Detect which cell encompasses the target text, then output its (x, y) center coordinate. 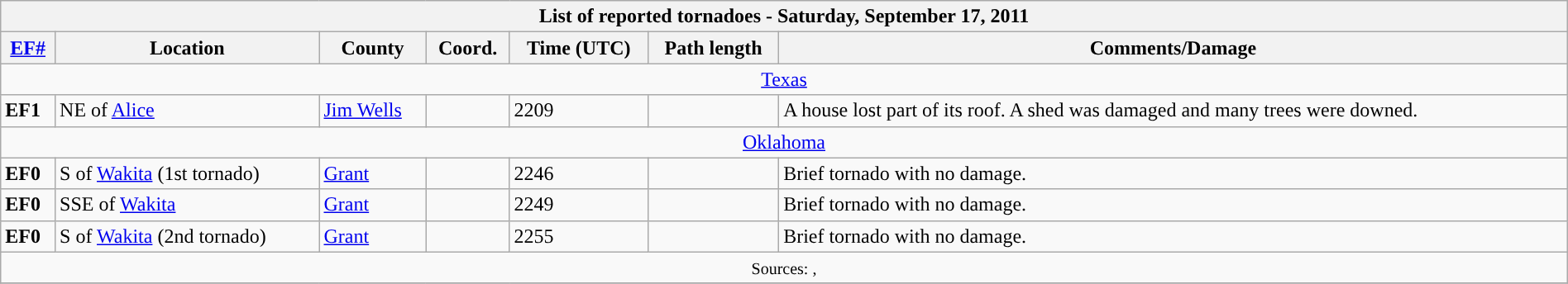
Comments/Damage (1174, 48)
Path length (713, 48)
2209 (579, 111)
2249 (579, 205)
Jim Wells (372, 111)
Location (187, 48)
S of Wakita (2nd tornado) (187, 236)
EF# (28, 48)
Sources: , (784, 267)
List of reported tornadoes - Saturday, September 17, 2011 (784, 17)
A house lost part of its roof. A shed was damaged and many trees were downed. (1174, 111)
2255 (579, 236)
S of Wakita (1st tornado) (187, 173)
Oklahoma (784, 142)
Time (UTC) (579, 48)
Coord. (468, 48)
2246 (579, 173)
Texas (784, 79)
NE of Alice (187, 111)
SSE of Wakita (187, 205)
County (372, 48)
EF1 (28, 111)
